Determine the (x, y) coordinate at the center of the cell enclosing the given text.  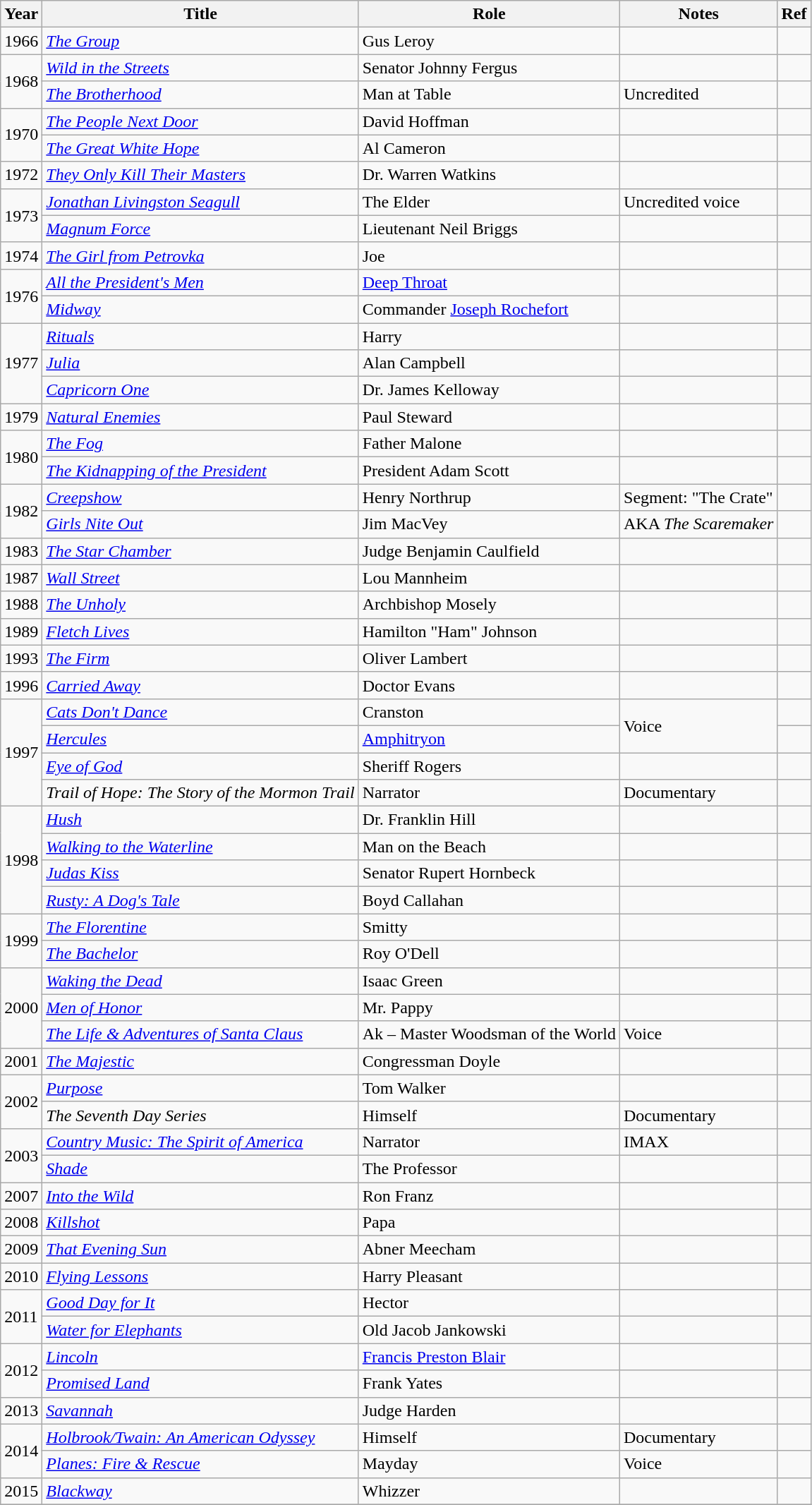
Year (21, 14)
The Great White Hope (200, 148)
2012 (21, 1370)
Midway (200, 309)
1970 (21, 135)
Savannah (200, 1410)
The Florentine (200, 927)
The Bachelor (200, 954)
Natural Enemies (200, 417)
That Evening Sun (200, 1250)
Ak – Master Woodsman of the World (489, 1034)
2002 (21, 1101)
Senator Johnny Fergus (489, 68)
Waking the Dead (200, 981)
1998 (21, 860)
Magnum Force (200, 229)
The Firm (200, 658)
Commander Joseph Rochefort (489, 309)
Lieutenant Neil Briggs (489, 229)
Purpose (200, 1088)
Men of Honor (200, 1008)
1979 (21, 417)
Amphitryon (489, 739)
2008 (21, 1223)
Old Jacob Jankowski (489, 1330)
Hamilton "Ham" Johnson (489, 631)
1977 (21, 363)
Henry Northrup (489, 497)
Judge Benjamin Caulfield (489, 551)
1980 (21, 457)
Holbrook/Twain: An American Odyssey (200, 1437)
Capricorn One (200, 390)
Boyd Callahan (489, 900)
The Life & Adventures of Santa Claus (200, 1034)
Mayday (489, 1464)
Julia (200, 363)
2009 (21, 1250)
Dr. James Kelloway (489, 390)
Wild in the Streets (200, 68)
The Elder (489, 202)
Harry Pleasant (489, 1276)
Cranston (489, 712)
Mr. Pappy (489, 1008)
Archbishop Mosely (489, 605)
Jim MacVey (489, 524)
Segment: "The Crate" (698, 497)
Notes (698, 14)
Good Day for It (200, 1303)
1996 (21, 685)
Uncredited voice (698, 202)
The People Next Door (200, 121)
Uncredited (698, 95)
Sheriff Rogers (489, 766)
2003 (21, 1155)
Whizzer (489, 1491)
Trail of Hope: The Story of the Mormon Trail (200, 793)
Dr. Warren Watkins (489, 175)
Promised Land (200, 1384)
Smitty (489, 927)
Senator Rupert Hornbeck (489, 874)
Flying Lessons (200, 1276)
Roy O'Dell (489, 954)
AKA The Scaremaker (698, 524)
The Fog (200, 444)
President Adam Scott (489, 471)
1982 (21, 511)
Isaac Green (489, 981)
1997 (21, 752)
1983 (21, 551)
1987 (21, 578)
Judas Kiss (200, 874)
Girls Nite Out (200, 524)
They Only Kill Their Masters (200, 175)
The Group (200, 41)
Father Malone (489, 444)
2010 (21, 1276)
1968 (21, 81)
Creepshow (200, 497)
The Majestic (200, 1061)
David Hoffman (489, 121)
2011 (21, 1317)
Gus Leroy (489, 41)
1966 (21, 41)
Jonathan Livingston Seagull (200, 202)
1976 (21, 296)
Killshot (200, 1223)
Into the Wild (200, 1196)
2000 (21, 1008)
The Girl from Petrovka (200, 255)
Congressman Doyle (489, 1061)
Tom Walker (489, 1088)
Al Cameron (489, 148)
1974 (21, 255)
Wall Street (200, 578)
Lincoln (200, 1357)
1993 (21, 658)
1972 (21, 175)
The Kidnapping of the President (200, 471)
2015 (21, 1491)
Oliver Lambert (489, 658)
Papa (489, 1223)
Paul Steward (489, 417)
Eye of God (200, 766)
1973 (21, 215)
Water for Elephants (200, 1330)
Role (489, 14)
Joe (489, 255)
Ref (794, 14)
Carried Away (200, 685)
Alan Campbell (489, 363)
2013 (21, 1410)
The Brotherhood (200, 95)
1988 (21, 605)
Dr. Franklin Hill (489, 820)
Planes: Fire & Rescue (200, 1464)
Rituals (200, 337)
The Professor (489, 1168)
1989 (21, 631)
Man on the Beach (489, 847)
1999 (21, 941)
Blackway (200, 1491)
The Unholy (200, 605)
Title (200, 14)
Cats Don't Dance (200, 712)
2001 (21, 1061)
Hush (200, 820)
Frank Yates (489, 1384)
The Star Chamber (200, 551)
2007 (21, 1196)
Doctor Evans (489, 685)
Deep Throat (489, 282)
Man at Table (489, 95)
Harry (489, 337)
2014 (21, 1451)
Francis Preston Blair (489, 1357)
Fletch Lives (200, 631)
IMAX (698, 1142)
Ron Franz (489, 1196)
All the President's Men (200, 282)
Walking to the Waterline (200, 847)
Judge Harden (489, 1410)
Hercules (200, 739)
Country Music: The Spirit of America (200, 1142)
Rusty: A Dog's Tale (200, 900)
Lou Mannheim (489, 578)
The Seventh Day Series (200, 1115)
Abner Meecham (489, 1250)
Shade (200, 1168)
Hector (489, 1303)
